Return [x, y] of the center of cell containing provided text 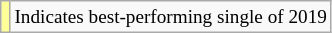
Indicates best-performing single of 2019 [171, 17]
